Detect which cell encompasses the target text, then output its (x, y) center coordinate. 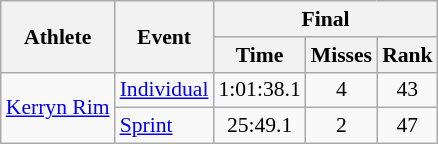
Individual (164, 90)
Final (325, 19)
Sprint (164, 126)
Misses (342, 55)
25:49.1 (259, 126)
4 (342, 90)
43 (408, 90)
Athlete (58, 36)
Kerryn Rim (58, 108)
47 (408, 126)
Event (164, 36)
1:01:38.1 (259, 90)
Time (259, 55)
Rank (408, 55)
2 (342, 126)
